Locate the cell with the specified text and output its [X, Y] center coordinate. 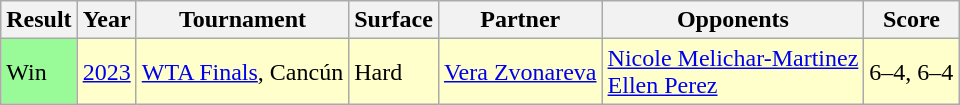
Opponents [733, 20]
Result [39, 20]
Hard [394, 72]
Score [912, 20]
Win [39, 72]
Surface [394, 20]
Vera Zvonareva [520, 72]
Year [106, 20]
WTA Finals, Cancún [242, 72]
Tournament [242, 20]
6–4, 6–4 [912, 72]
Nicole Melichar-Martinez Ellen Perez [733, 72]
2023 [106, 72]
Partner [520, 20]
